Find where the given text appears and provide that cell's center as (x, y) coordinate. 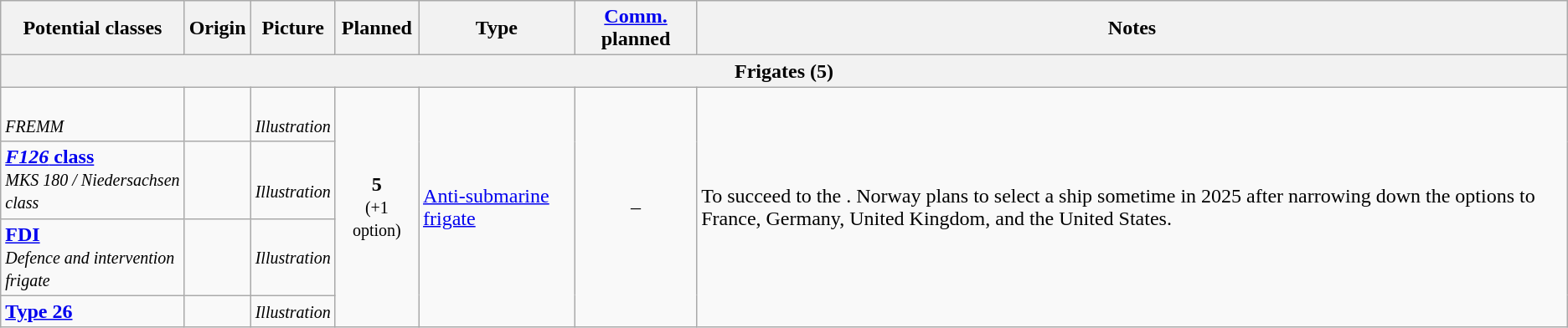
– (635, 208)
Comm. planned (635, 28)
5(+1 option) (377, 208)
Origin (218, 28)
Frigates (5) (784, 71)
Potential classes (92, 28)
Type 26 (92, 311)
FDIDefence and intervention frigate (92, 257)
F126 classMKS 180 / Niedersachsen class (92, 180)
Anti-submarine frigate (498, 208)
FREMM (92, 114)
Picture (293, 28)
Type (498, 28)
Notes (1132, 28)
Planned (377, 28)
